Determine the (X, Y) coordinate at the center of the cell enclosing the given text.  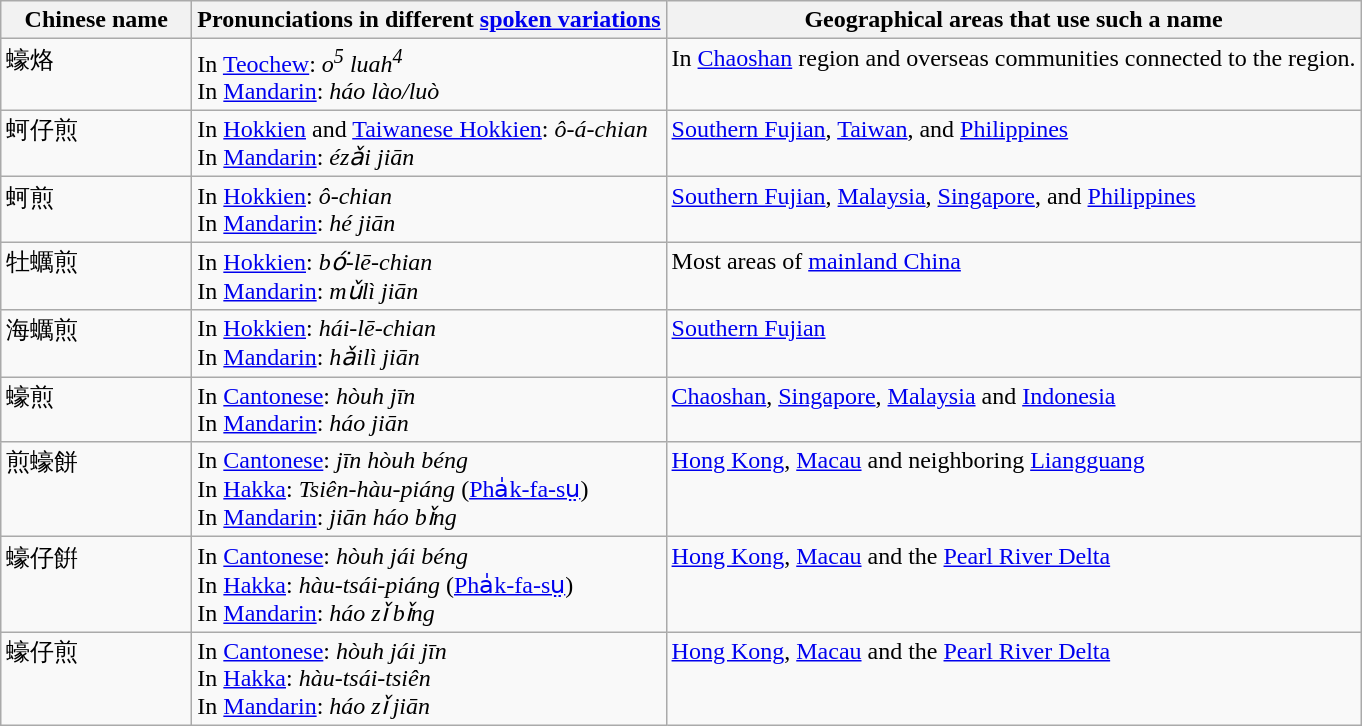
海蠣煎 (96, 344)
Southern Fujian, Taiwan, and Philippines (1014, 144)
In Hokkien: ô-chian In Mandarin: hé jiān (429, 210)
Southern Fujian, Malaysia, Singapore, and Philippines (1014, 210)
Geographical areas that use such a name (1014, 20)
In Hokkien: hái-lē-chianIn Mandarin: hǎilì jiān (429, 344)
In Hokkien: bó͘-lē-chianIn Mandarin: mǔlì jiān (429, 276)
In Cantonese: hòuh jái béng In Hakka: hàu-tsái-piáng (Pha̍k-fa-sṳ) In Mandarin: háo zǐ bǐng (429, 584)
In Hokkien and Taiwanese Hokkien: ô-á-chian In Mandarin: ézǎi jiān (429, 144)
In Cantonese: hòuh jái jīn In Hakka: hàu-tsái-tsiên In Mandarin: háo zǐ jiān (429, 679)
In Cantonese: hòuh jīn In Mandarin: háo jiān (429, 410)
牡蠣煎 (96, 276)
蠔煎 (96, 410)
In Teochew: o5 luah4 In Mandarin: háo lào/luò (429, 75)
蠔烙 (96, 75)
煎蠔餅 (96, 490)
Pronunciations in different spoken variations (429, 20)
Hong Kong, Macau and neighboring Liangguang (1014, 490)
Southern Fujian (1014, 344)
蠔仔餠 (96, 584)
In Chaoshan region and overseas communities connected to the region. (1014, 75)
In Cantonese: jīn hòuh béng In Hakka: Tsiên-hàu-piáng (Pha̍k-fa-sṳ) In Mandarin: jiān háo bǐng (429, 490)
Chaoshan, Singapore, Malaysia and Indonesia (1014, 410)
蚵仔煎 (96, 144)
蚵煎 (96, 210)
蠔仔煎 (96, 679)
Chinese name (96, 20)
Most areas of mainland China (1014, 276)
